Find where the given text appears and provide that cell's center as (x, y) coordinate. 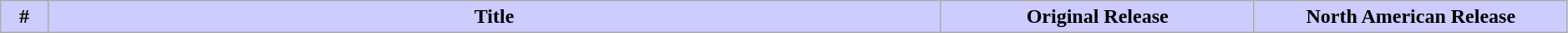
North American Release (1410, 17)
Original Release (1098, 17)
Title (495, 17)
# (24, 17)
